Scan for the cell matching the given text and deliver its [X, Y] coordinate at center. 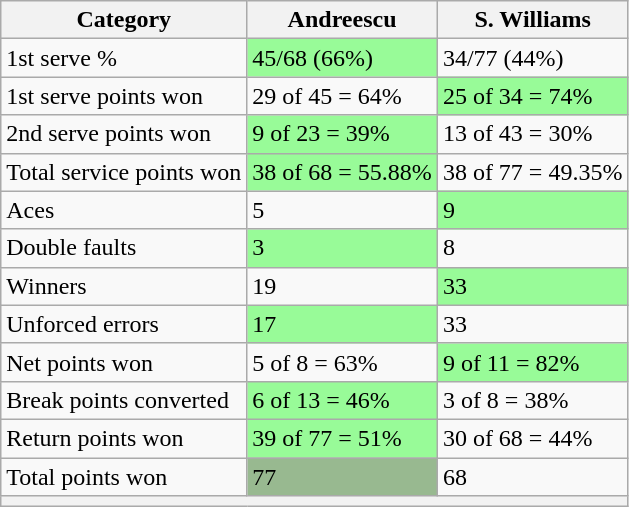
25 of 34 = 74% [532, 96]
2nd serve points won [124, 134]
Total points won [124, 477]
3 [342, 248]
19 [342, 286]
6 of 13 = 46% [342, 400]
38 of 77 = 49.35% [532, 172]
8 [532, 248]
5 of 8 = 63% [342, 362]
Break points converted [124, 400]
17 [342, 324]
Net points won [124, 362]
9 of 23 = 39% [342, 134]
Winners [124, 286]
9 of 11 = 82% [532, 362]
Unforced errors [124, 324]
68 [532, 477]
34/77 (44%) [532, 58]
Return points won [124, 438]
38 of 68 = 55.88% [342, 172]
29 of 45 = 64% [342, 96]
13 of 43 = 30% [532, 134]
Category [124, 20]
Aces [124, 210]
45/68 (66%) [342, 58]
1st serve points won [124, 96]
S. Williams [532, 20]
Total service points won [124, 172]
1st serve % [124, 58]
5 [342, 210]
9 [532, 210]
39 of 77 = 51% [342, 438]
Andreescu [342, 20]
3 of 8 = 38% [532, 400]
Double faults [124, 248]
77 [342, 477]
30 of 68 = 44% [532, 438]
